Locate the cell with the specified text and output its (x, y) center coordinate. 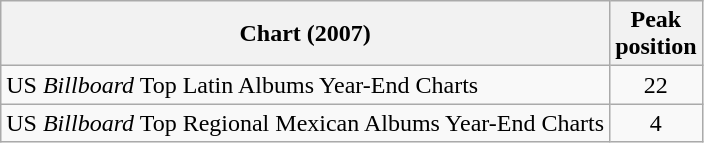
Peakposition (656, 34)
Chart (2007) (306, 34)
US Billboard Top Regional Mexican Albums Year-End Charts (306, 123)
US Billboard Top Latin Albums Year-End Charts (306, 85)
22 (656, 85)
4 (656, 123)
